Pinpoint the cell where the given text exists, returning its (X, Y) midpoint coordinate. 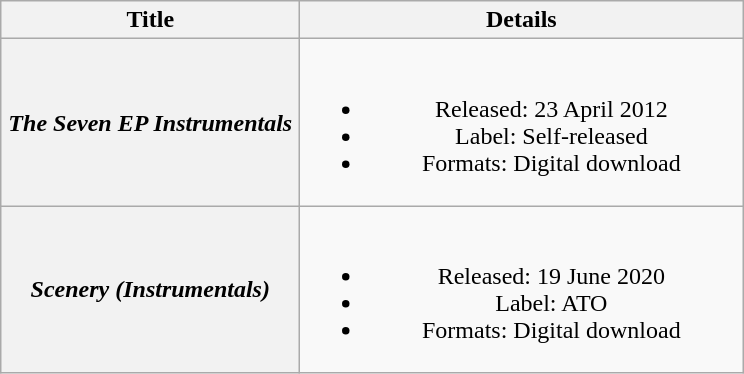
The Seven EP Instrumentals (150, 122)
Released: 23 April 2012Label: Self-releasedFormats: Digital download (522, 122)
Released: 19 June 2020Label: ATOFormats: Digital download (522, 290)
Scenery (Instrumentals) (150, 290)
Title (150, 20)
Details (522, 20)
